Determine the [X, Y] coordinate at the center of the cell enclosing the given text.  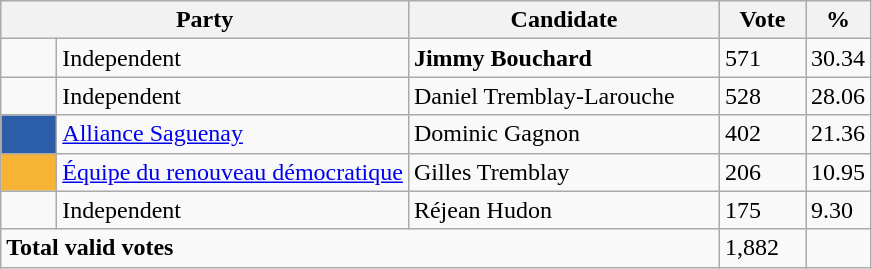
21.36 [838, 134]
30.34 [838, 58]
206 [762, 172]
Party [205, 20]
Équipe du renouveau démocratique [233, 172]
Alliance Saguenay [233, 134]
Total valid votes [360, 248]
Daniel Tremblay-Larouche [564, 96]
402 [762, 134]
1,882 [762, 248]
528 [762, 96]
Candidate [564, 20]
Dominic Gagnon [564, 134]
Réjean Hudon [564, 210]
28.06 [838, 96]
Jimmy Bouchard [564, 58]
10.95 [838, 172]
% [838, 20]
Vote [762, 20]
175 [762, 210]
Gilles Tremblay [564, 172]
9.30 [838, 210]
571 [762, 58]
